Pinpoint the cell where the given text exists, returning its (X, Y) midpoint coordinate. 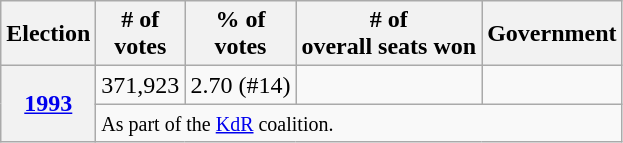
371,923 (140, 85)
2.70 (#14) (240, 85)
# ofvotes (140, 34)
As part of the KdR coalition. (359, 123)
Government (552, 34)
# ofoverall seats won (389, 34)
1993 (48, 104)
% ofvotes (240, 34)
Election (48, 34)
